Return (X, Y) of the center of cell containing provided text 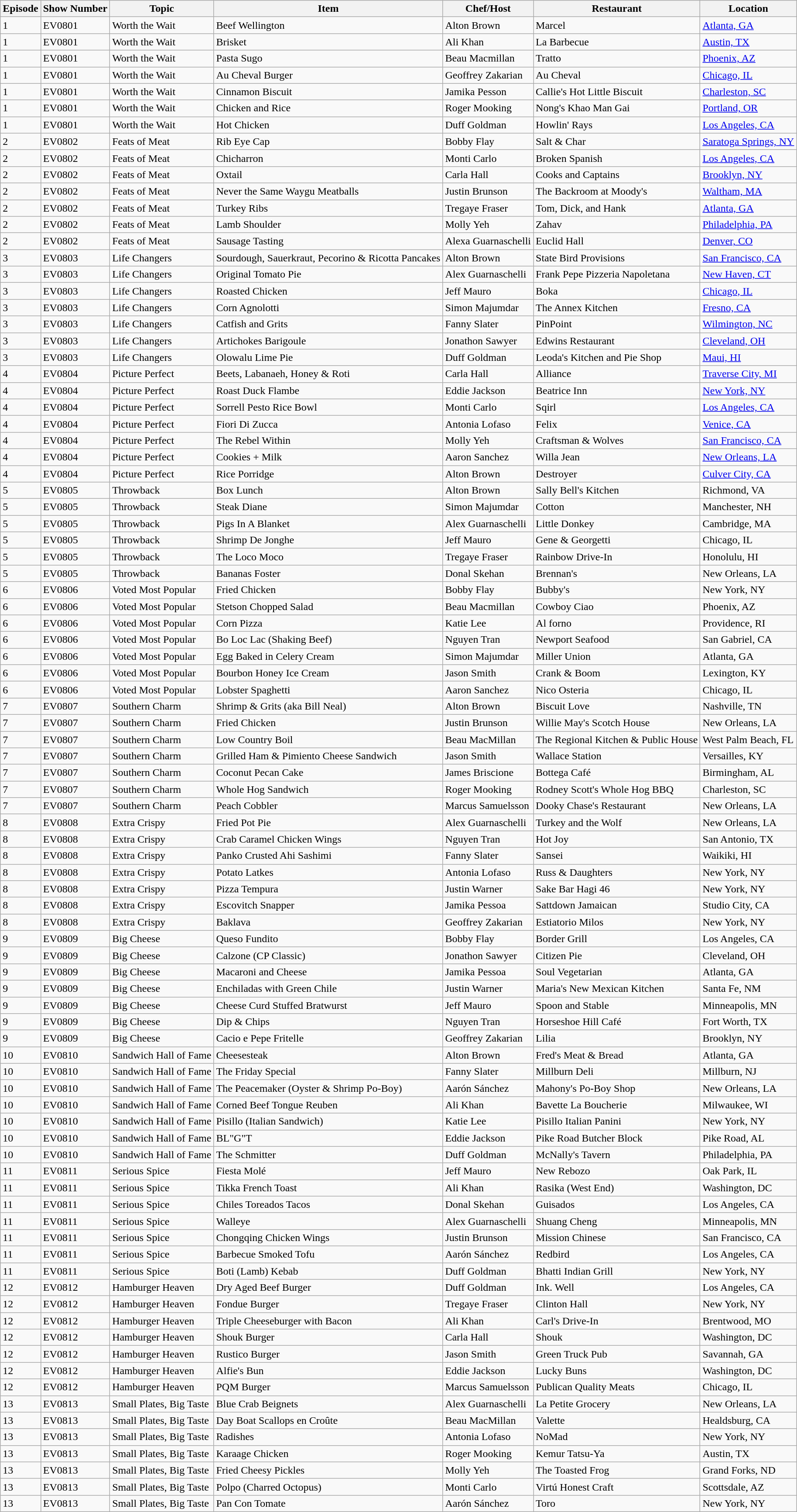
Tratto (617, 58)
Alliance (617, 374)
Olowalu Lime Pie (328, 357)
Day Boat Scallops en Croûte (328, 1420)
Bavette La Boucherie (617, 1105)
Rice Porridge (328, 473)
Crank & Boom (617, 673)
Al forno (617, 623)
Dooky Chase's Restaurant (617, 806)
Coconut Pecan Cake (328, 773)
Brentwood, MO (749, 1321)
Fred's Meat & Bread (617, 1055)
Pike Road Butcher Block (617, 1138)
Toro (617, 1503)
West Palm Beach, FL (749, 740)
Radishes (328, 1437)
Rodney Scott's Whole Hog BBQ (617, 789)
Barbecue Smoked Tofu (328, 1254)
Sausage Tasting (328, 241)
Marcel (617, 25)
Au Cheval Burger (328, 75)
Shouk (617, 1337)
Soul Vegetarian (617, 972)
Dry Aged Beef Burger (328, 1288)
Valette (617, 1420)
Show Number (75, 9)
Location (749, 9)
Santa Fe, NM (749, 988)
Hot Joy (617, 839)
Whole Hog Sandwich (328, 789)
Ink. Well (617, 1288)
Pike Road, AL (749, 1138)
Macaroni and Cheese (328, 972)
Bubby's (617, 590)
Dip & Chips (328, 1022)
Potato Latkes (328, 872)
Leoda's Kitchen and Pie Shop (617, 357)
Craftsman & Wolves (617, 440)
Virtú Honest Craft (617, 1487)
Miller Union (617, 656)
Beatrice Inn (617, 391)
Edwins Restaurant (617, 341)
Green Truck Pub (617, 1354)
Boka (617, 291)
Shouk Burger (328, 1337)
Topic (162, 9)
Sansei (617, 856)
James Briscione (488, 773)
Cooks and Captains (617, 175)
Enchiladas with Green Chile (328, 988)
Peach Cobbler (328, 806)
Denver, CO (749, 241)
Little Donkey (617, 524)
Mahony's Po-Boy Shop (617, 1088)
Euclid Hall (617, 241)
Boti (Lamb) Kebab (328, 1271)
Crab Caramel Chicken Wings (328, 839)
Venice, CA (749, 424)
La Petite Grocery (617, 1404)
Fondue Burger (328, 1304)
Destroyer (617, 473)
Turkey Ribs (328, 208)
Horseshoe Hill Café (617, 1022)
Citizen Pie (617, 955)
Chicharron (328, 158)
Sqirl (617, 407)
Rustico Burger (328, 1354)
Providence, RI (749, 623)
New Haven, CT (749, 274)
Au Cheval (617, 75)
Item (328, 9)
Brisket (328, 42)
Newport Seafood (617, 640)
McNally's Tavern (617, 1155)
Milwaukee, WI (749, 1105)
Russ & Daughters (617, 872)
Oxtail (328, 175)
Catfish and Grits (328, 324)
Waltham, MA (749, 191)
Richmond, VA (749, 490)
Healdsburg, CA (749, 1420)
Spoon and Stable (617, 1005)
The Peacemaker (Oyster & Shrimp Po-Boy) (328, 1088)
The Friday Special (328, 1072)
Cookies + Milk (328, 457)
Cinnamon Biscuit (328, 92)
Steak Diane (328, 507)
Versailles, KY (749, 756)
Pisillo (Italian Sandwich) (328, 1121)
Roasted Chicken (328, 291)
Millburn, NJ (749, 1072)
Grilled Ham & Pimiento Cheese Sandwich (328, 756)
Calzone (CP Classic) (328, 955)
Willie May's Scotch House (617, 723)
San Gabriel, CA (749, 640)
Pasta Sugo (328, 58)
Guisados (617, 1204)
Corned Beef Tongue Reuben (328, 1105)
Shuang Cheng (617, 1221)
Wilmington, NC (749, 324)
The Regional Kitchen & Public House (617, 740)
Bo Loc Lac (Shaking Beef) (328, 640)
Chicken and Rice (328, 108)
PinPoint (617, 324)
Zahav (617, 225)
Turkey and the Wolf (617, 823)
Nong's Khao Man Gai (617, 108)
Lobster Spaghetti (328, 689)
Episode (21, 9)
Maui, HI (749, 357)
Corn Pizza (328, 623)
Fresno, CA (749, 308)
Salt & Char (617, 141)
The Rebel Within (328, 440)
Fried Cheesy Pickles (328, 1470)
Rib Eye Cap (328, 141)
Pisillo Italian Panini (617, 1121)
Bananas Foster (328, 573)
Nashville, TN (749, 706)
Estiatorio Milos (617, 922)
Box Lunch (328, 490)
Biscuit Love (617, 706)
Baklava (328, 922)
Lexington, KY (749, 673)
Redbird (617, 1254)
Clinton Hall (617, 1304)
Nico Osteria (617, 689)
Panko Crusted Ahi Sashimi (328, 856)
Manchester, NH (749, 507)
Lamb Shoulder (328, 225)
Gene & Georgetti (617, 540)
Stetson Chopped Salad (328, 607)
Beef Wellington (328, 25)
Cotton (617, 507)
Egg Baked in Celery Cream (328, 656)
Fiesta Molé (328, 1171)
Pan Con Tomate (328, 1503)
Rasika (West End) (617, 1188)
Polpo (Charred Octopus) (328, 1487)
Sattdown Jamaican (617, 905)
New Rebozo (617, 1171)
Bottega Café (617, 773)
Felix (617, 424)
Blue Crab Beignets (328, 1404)
Chiles Toreados Tacos (328, 1204)
The Annex Kitchen (617, 308)
State Bird Provisions (617, 258)
Cheese Curd Stuffed Bratwurst (328, 1005)
Wallace Station (617, 756)
Never the Same Waygu Meatballs (328, 191)
Border Grill (617, 939)
PQM Burger (328, 1387)
Hot Chicken (328, 125)
Mission Chinese (617, 1238)
Broken Spanish (617, 158)
Sally Bell's Kitchen (617, 490)
NoMad (617, 1437)
Lucky Buns (617, 1371)
Scottsdale, AZ (749, 1487)
Pizza Tempura (328, 889)
Restaurant (617, 9)
Triple Cheeseburger with Bacon (328, 1321)
Original Tomato Pie (328, 274)
Portland, OR (749, 108)
Escovitch Snapper (328, 905)
Savannah, GA (749, 1354)
Tom, Dick, and Hank (617, 208)
Alfie's Bun (328, 1371)
Howlin' Rays (617, 125)
Tikka French Toast (328, 1188)
Alexa Guarnaschelli (488, 241)
Karaage Chicken (328, 1454)
Chongqing Chicken Wings (328, 1238)
Oak Park, IL (749, 1171)
Sourdough, Sauerkraut, Pecorino & Ricotta Pancakes (328, 258)
Chef/Host (488, 9)
Shrimp De Jonghe (328, 540)
Willa Jean (617, 457)
Fort Worth, TX (749, 1022)
San Antonio, TX (749, 839)
Rainbow Drive-In (617, 557)
Studio City, CA (749, 905)
Walleye (328, 1221)
Queso Fundito (328, 939)
Cowboy Ciao (617, 607)
Millburn Deli (617, 1072)
Grand Forks, ND (749, 1470)
Low Country Boil (328, 740)
Beets, Labanaeh, Honey & Roti (328, 374)
Maria's New Mexican Kitchen (617, 988)
Honolulu, HI (749, 557)
Corn Agnolotti (328, 308)
The Toasted Frog (617, 1470)
Cambridge, MA (749, 524)
Shrimp & Grits (aka Bill Neal) (328, 706)
Artichokes Barigoule (328, 341)
The Loco Moco (328, 557)
Lilia (617, 1039)
Roast Duck Flambe (328, 391)
The Schmitter (328, 1155)
Carl's Drive-In (617, 1321)
Culver City, CA (749, 473)
Fried Pot Pie (328, 823)
Sake Bar Hagi 46 (617, 889)
Publican Quality Meats (617, 1387)
Saratoga Springs, NY (749, 141)
Pigs In A Blanket (328, 524)
Jamika Pesson (488, 92)
Callie's Hot Little Biscuit (617, 92)
Bourbon Honey Ice Cream (328, 673)
Kemur Tatsu-Ya (617, 1454)
Brennan's (617, 573)
The Backroom at Moody's (617, 191)
Birmingham, AL (749, 773)
Bhatti Indian Grill (617, 1271)
Waikiki, HI (749, 856)
Cacio e Pepe Fritelle (328, 1039)
Traverse City, MI (749, 374)
Frank Pepe Pizzeria Napoletana (617, 274)
BL"G"T (328, 1138)
La Barbecue (617, 42)
Sorrell Pesto Rice Bowl (328, 407)
Fiori Di Zucca (328, 424)
Cheesesteak (328, 1055)
